From the cell containing the given text, extract its center point as [X, Y] coordinate. 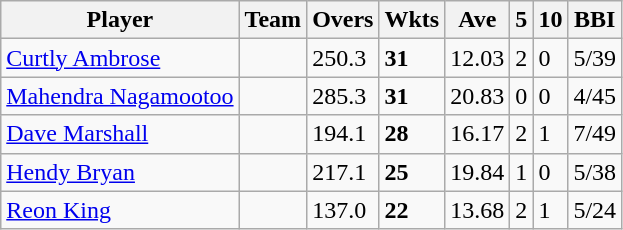
5/39 [595, 58]
7/49 [595, 134]
12.03 [478, 58]
5 [522, 20]
Wkts [412, 20]
137.0 [343, 210]
22 [412, 210]
28 [412, 134]
Dave Marshall [120, 134]
20.83 [478, 96]
19.84 [478, 172]
250.3 [343, 58]
285.3 [343, 96]
13.68 [478, 210]
Curtly Ambrose [120, 58]
4/45 [595, 96]
5/38 [595, 172]
Hendy Bryan [120, 172]
BBI [595, 20]
5/24 [595, 210]
25 [412, 172]
Ave [478, 20]
Overs [343, 20]
217.1 [343, 172]
Reon King [120, 210]
10 [550, 20]
Team [273, 20]
Mahendra Nagamootoo [120, 96]
194.1 [343, 134]
16.17 [478, 134]
Player [120, 20]
